Search for the cell housing the specified text and yield its [x, y] center coordinate. 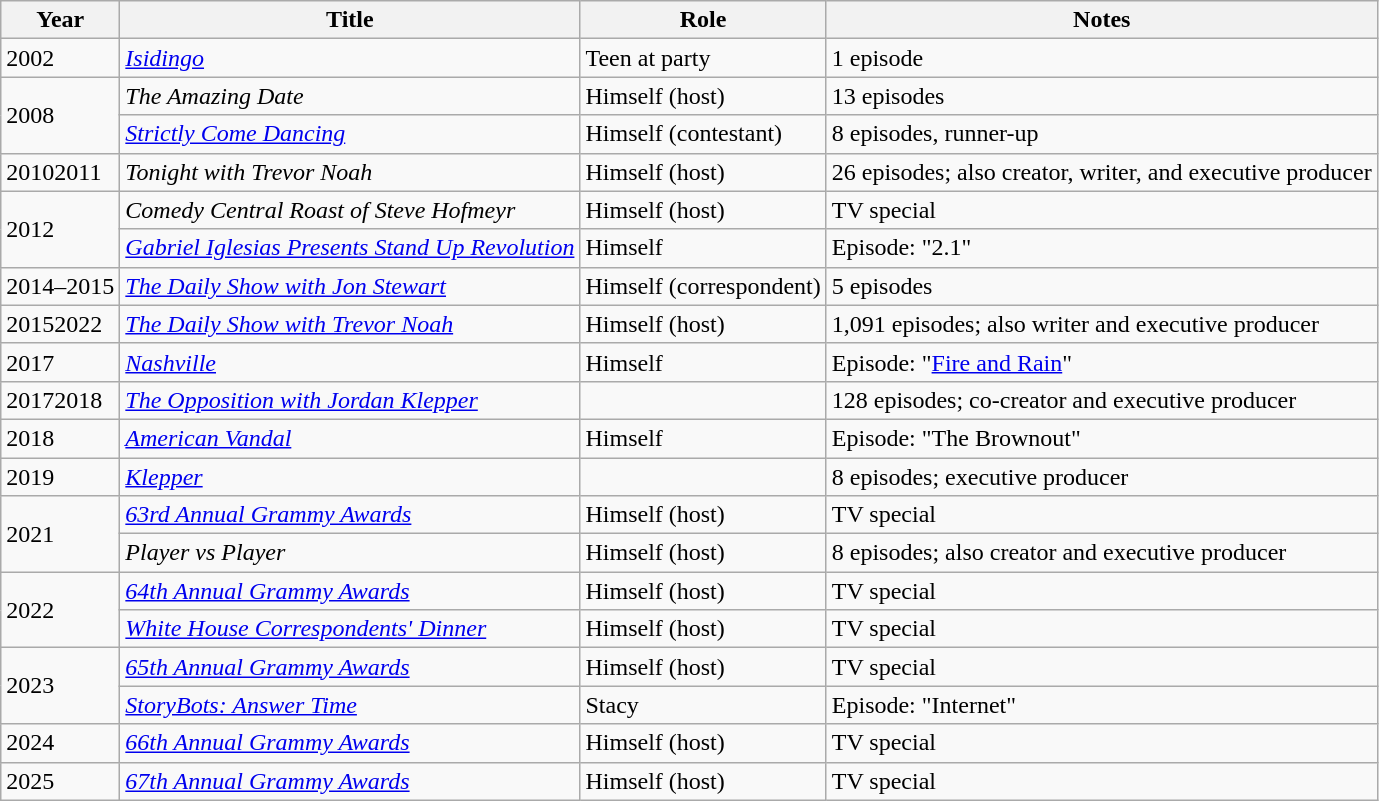
65th Annual Grammy Awards [350, 667]
Title [350, 20]
Episode: "The Brownout" [1102, 438]
Strictly Come Dancing [350, 134]
Episode: "2.1" [1102, 248]
2019 [60, 477]
2025 [60, 781]
Stacy [703, 705]
67th Annual Grammy Awards [350, 781]
Gabriel Iglesias Presents Stand Up Revolution [350, 248]
1 episode [1102, 58]
StoryBots: Answer Time [350, 705]
Teen at party [703, 58]
Year [60, 20]
Player vs Player [350, 553]
20102011 [60, 172]
Himself (correspondent) [703, 286]
2017 [60, 362]
20152022 [60, 324]
Klepper [350, 477]
2012 [60, 229]
Nashville [350, 362]
American Vandal [350, 438]
Himself (contestant) [703, 134]
8 episodes, runner-up [1102, 134]
20172018 [60, 400]
The Amazing Date [350, 96]
Role [703, 20]
2023 [60, 686]
White House Correspondents' Dinner [350, 629]
2008 [60, 115]
26 episodes; also creator, writer, and executive producer [1102, 172]
2014–2015 [60, 286]
The Daily Show with Jon Stewart [350, 286]
5 episodes [1102, 286]
8 episodes; executive producer [1102, 477]
Isidingo [350, 58]
Episode: "Fire and Rain" [1102, 362]
Episode: "Internet" [1102, 705]
8 episodes; also creator and executive producer [1102, 553]
66th Annual Grammy Awards [350, 743]
2002 [60, 58]
2024 [60, 743]
63rd Annual Grammy Awards [350, 515]
2018 [60, 438]
Notes [1102, 20]
1,091 episodes; also writer and executive producer [1102, 324]
Tonight with Trevor Noah [350, 172]
Comedy Central Roast of Steve Hofmeyr [350, 210]
13 episodes [1102, 96]
2022 [60, 610]
The Opposition with Jordan Klepper [350, 400]
64th Annual Grammy Awards [350, 591]
128 episodes; co-creator and executive producer [1102, 400]
2021 [60, 534]
The Daily Show with Trevor Noah [350, 324]
